Detect which cell encompasses the target text, then output its [x, y] center coordinate. 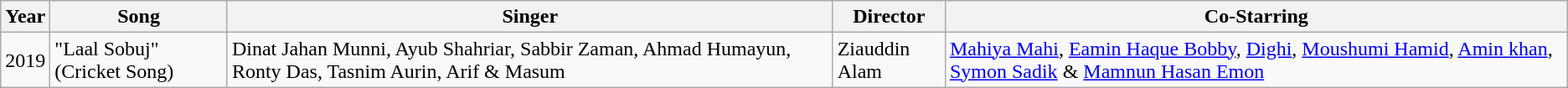
Dinat Jahan Munni, Ayub Shahriar, Sabbir Zaman, Ahmad Humayun, Ronty Das, Tasnim Aurin, Arif & Masum [529, 60]
2019 [25, 60]
Mahiya Mahi, Eamin Haque Bobby, Dighi, Moushumi Hamid, Amin khan, Symon Sadik & Mamnun Hasan Emon [1256, 60]
Ziauddin Alam [889, 60]
Director [889, 17]
Singer [529, 17]
Co-Starring [1256, 17]
Year [25, 17]
"Laal Sobuj" (Cricket Song) [139, 60]
Song [139, 17]
